Scan for the cell matching the given text and deliver its (x, y) coordinate at center. 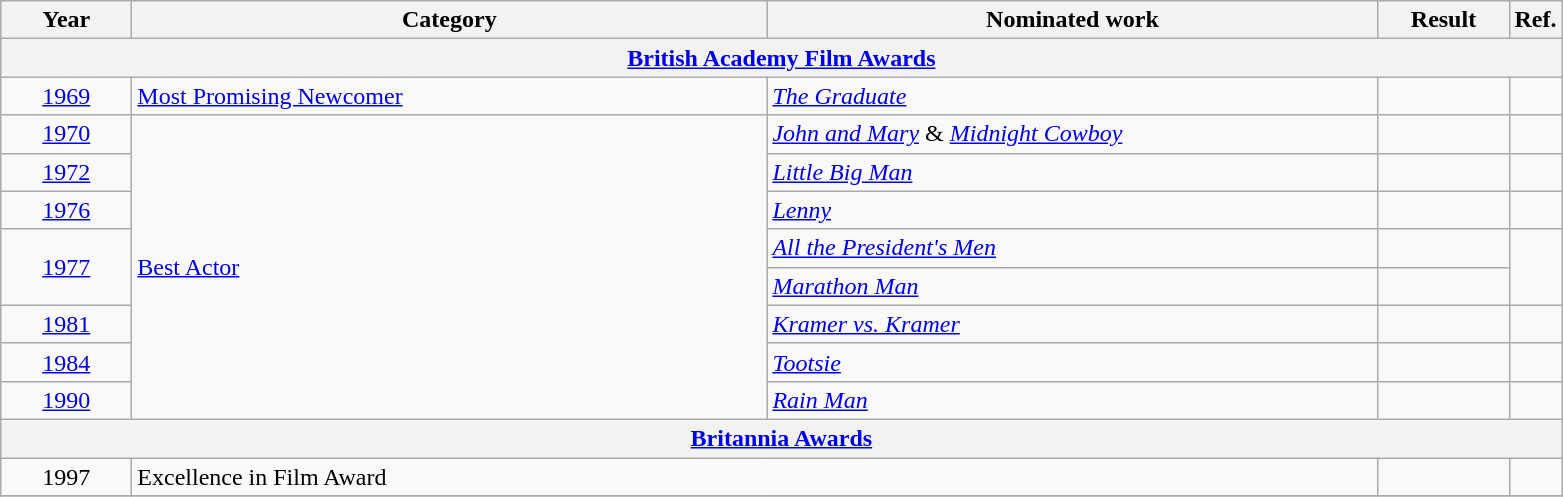
British Academy Film Awards (782, 58)
Tootsie (1072, 362)
All the President's Men (1072, 248)
1990 (66, 400)
Excellence in Film Award (755, 477)
1970 (66, 134)
Nominated work (1072, 20)
Ref. (1536, 20)
1984 (66, 362)
Best Actor (450, 267)
Little Big Man (1072, 172)
Rain Man (1072, 400)
Result (1444, 20)
Year (66, 20)
The Graduate (1072, 96)
Kramer vs. Kramer (1072, 324)
Britannia Awards (782, 438)
Marathon Man (1072, 286)
1997 (66, 477)
1981 (66, 324)
John and Mary & Midnight Cowboy (1072, 134)
Category (450, 20)
1972 (66, 172)
1969 (66, 96)
1976 (66, 210)
Lenny (1072, 210)
Most Promising Newcomer (450, 96)
1977 (66, 267)
